Extract the (X, Y) coordinate from the center of the cell holding the provided text.  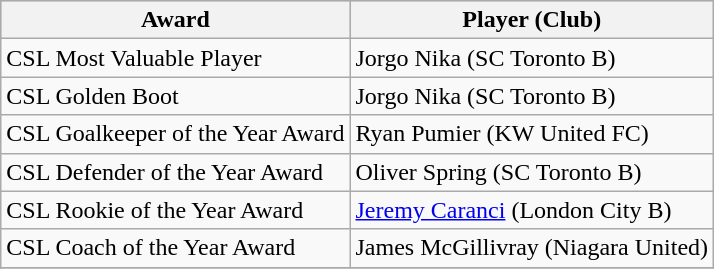
CSL Goalkeeper of the Year Award (176, 134)
CSL Defender of the Year Award (176, 172)
CSL Most Valuable Player (176, 58)
Oliver Spring (SC Toronto B) (532, 172)
Player (Club) (532, 20)
Award (176, 20)
Ryan Pumier (KW United FC) (532, 134)
CSL Rookie of the Year Award (176, 210)
Jeremy Caranci (London City B) (532, 210)
CSL Golden Boot (176, 96)
James McGillivray (Niagara United) (532, 248)
CSL Coach of the Year Award (176, 248)
